Detect which cell encompasses the target text, then output its (x, y) center coordinate. 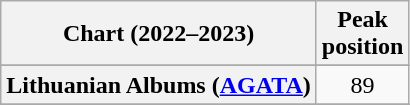
Peakposition (362, 34)
Chart (2022–2023) (159, 34)
Lithuanian Albums (AGATA) (159, 85)
89 (362, 85)
